Return the (x, y) coordinate for the center point of the cell that contains the specified text.  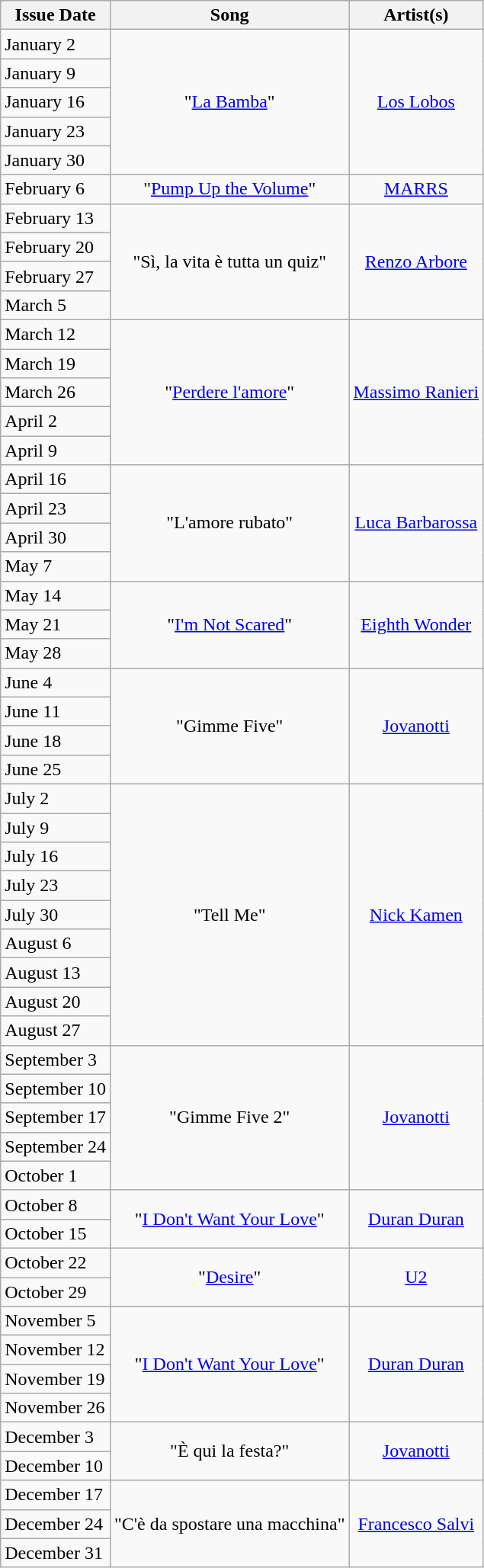
August 6 (56, 944)
"È qui la festa?" (229, 1451)
Nick Kamen (416, 915)
January 16 (56, 102)
October 22 (56, 1262)
Luca Barbarossa (416, 523)
March 12 (56, 334)
September 17 (56, 1117)
"L'amore rubato" (229, 523)
MARRS (416, 189)
June 4 (56, 682)
December 3 (56, 1437)
August 20 (56, 1002)
April 30 (56, 537)
July 9 (56, 827)
February 20 (56, 247)
October 1 (56, 1175)
Artist(s) (416, 15)
January 2 (56, 44)
September 24 (56, 1146)
August 27 (56, 1031)
December 24 (56, 1524)
January 30 (56, 160)
"Tell Me" (229, 915)
April 23 (56, 508)
July 16 (56, 857)
"C'è da spostare una macchina" (229, 1524)
November 26 (56, 1408)
"La Bamba" (229, 102)
"Desire" (229, 1277)
November 12 (56, 1350)
"Pump Up the Volume" (229, 189)
April 16 (56, 479)
November 5 (56, 1321)
"I'm Not Scared" (229, 624)
May 7 (56, 566)
October 8 (56, 1204)
Renzo Arbore (416, 261)
April 9 (56, 451)
February 13 (56, 218)
December 31 (56, 1553)
March 5 (56, 305)
January 9 (56, 73)
May 14 (56, 595)
June 18 (56, 740)
Francesco Salvi (416, 1524)
February 27 (56, 276)
November 19 (56, 1379)
June 11 (56, 711)
January 23 (56, 131)
"Sì, la vita è tutta un quiz" (229, 261)
December 10 (56, 1466)
"Perdere l'amore" (229, 392)
July 23 (56, 886)
October 29 (56, 1292)
July 2 (56, 798)
September 3 (56, 1060)
"Gimme Five" (229, 726)
Eighth Wonder (416, 624)
March 19 (56, 364)
March 26 (56, 393)
Issue Date (56, 15)
May 28 (56, 653)
June 25 (56, 769)
"Gimme Five 2" (229, 1117)
April 2 (56, 422)
August 13 (56, 973)
July 30 (56, 915)
U2 (416, 1277)
December 17 (56, 1495)
Los Lobos (416, 102)
February 6 (56, 189)
Song (229, 15)
May 21 (56, 624)
October 15 (56, 1233)
Massimo Ranieri (416, 392)
September 10 (56, 1089)
